Return the (X, Y) coordinate for the center point of the cell that contains the specified text.  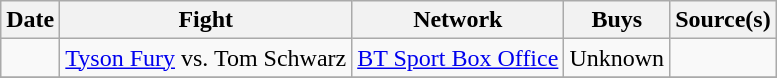
Buys (617, 20)
BT Sport Box Office (458, 58)
Date (30, 20)
Fight (206, 20)
Tyson Fury vs. Tom Schwarz (206, 58)
Unknown (617, 58)
Source(s) (724, 20)
Network (458, 20)
